Extract the (x, y) coordinate from the center of the cell holding the provided text.  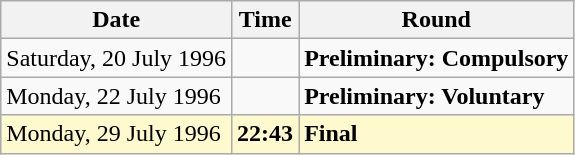
Round (436, 20)
Preliminary: Compulsory (436, 58)
Monday, 22 July 1996 (116, 96)
Final (436, 134)
Saturday, 20 July 1996 (116, 58)
Preliminary: Voluntary (436, 96)
22:43 (266, 134)
Date (116, 20)
Time (266, 20)
Monday, 29 July 1996 (116, 134)
